From the cell containing the given text, extract its center point as (x, y) coordinate. 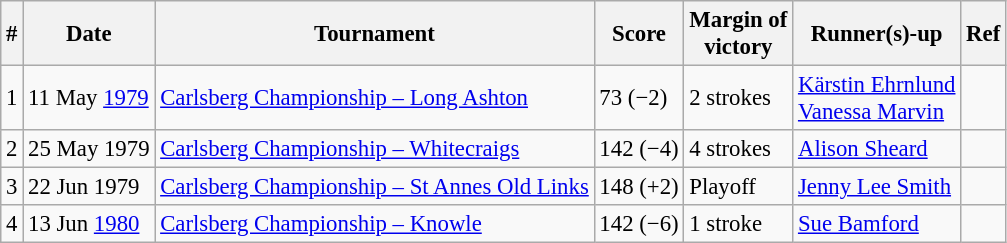
148 (+2) (639, 187)
3 (12, 187)
2 (12, 149)
Kärstin Ehrnlund Vanessa Marvin (877, 98)
Margin ofvictory (738, 34)
2 strokes (738, 98)
11 May 1979 (89, 98)
Score (639, 34)
Playoff (738, 187)
Carlsberg Championship – St Annes Old Links (374, 187)
Ref (984, 34)
Runner(s)-up (877, 34)
4 (12, 224)
142 (−6) (639, 224)
142 (−4) (639, 149)
Tournament (374, 34)
Carlsberg Championship – Whitecraigs (374, 149)
25 May 1979 (89, 149)
22 Jun 1979 (89, 187)
1 stroke (738, 224)
# (12, 34)
73 (−2) (639, 98)
13 Jun 1980 (89, 224)
Sue Bamford (877, 224)
4 strokes (738, 149)
Alison Sheard (877, 149)
Carlsberg Championship – Knowle (374, 224)
1 (12, 98)
Jenny Lee Smith (877, 187)
Carlsberg Championship – Long Ashton (374, 98)
Date (89, 34)
